Provide the [X, Y] coordinate of the cell's center where the given text is located.  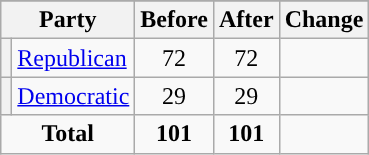
Change [324, 20]
Before [174, 20]
Democratic [74, 96]
Republican [74, 58]
Total [68, 134]
Party [68, 20]
After [246, 20]
